For the text-containing cell, return its midpoint in (X, Y) coordinate format. 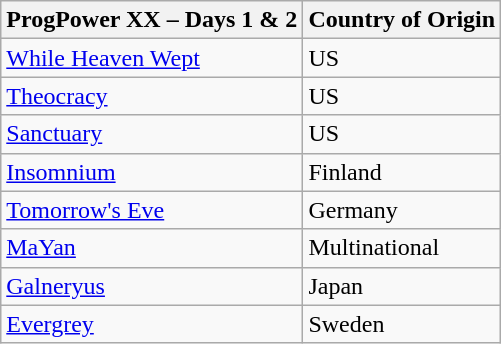
Finland (402, 172)
Sanctuary (152, 134)
MaYan (152, 248)
Tomorrow's Eve (152, 210)
Multinational (402, 248)
Theocracy (152, 96)
Galneryus (152, 286)
ProgPower XX – Days 1 & 2 (152, 20)
Sweden (402, 324)
Germany (402, 210)
Insomnium (152, 172)
Evergrey (152, 324)
Japan (402, 286)
Country of Origin (402, 20)
While Heaven Wept (152, 58)
